Identify which cell holds the provided text, then report its (x, y) central coordinate. 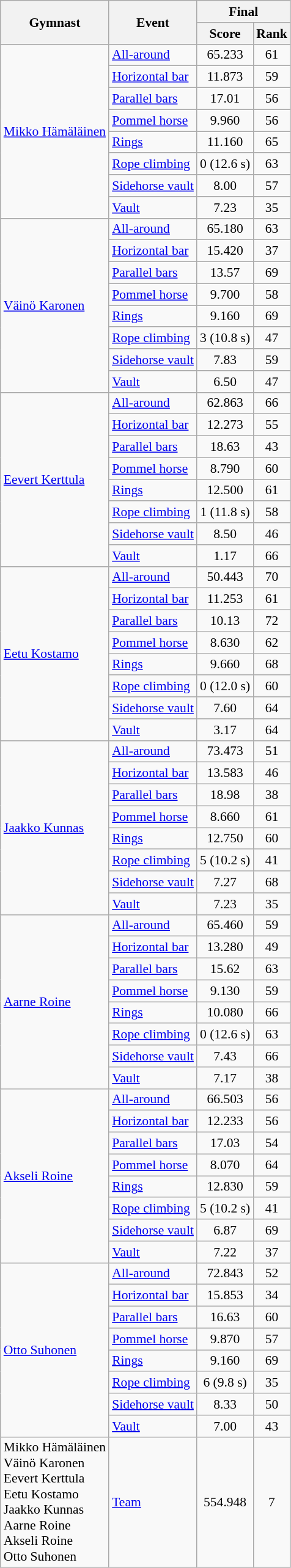
7.43 (225, 1056)
Mikko Hämäläinen Väinö Karonen Eevert Kerttula Eetu Kostamo Jaakko Kunnas Aarne Roine Akseli Roine Otto Suhonen (55, 1502)
65.180 (225, 229)
50.443 (225, 577)
12.830 (225, 1187)
9.960 (225, 120)
Otto Suhonen (55, 1350)
49 (271, 947)
Eevert Kerttula (55, 479)
12.750 (225, 839)
6.87 (225, 1230)
9.870 (225, 1339)
Eetu Kostamo (55, 654)
554.948 (225, 1502)
7.60 (225, 708)
50 (271, 1404)
13.280 (225, 947)
Event (153, 22)
Score (225, 34)
7.83 (225, 360)
62.863 (225, 403)
8.630 (225, 643)
Mikko Hämäläinen (55, 131)
6 (9.8 s) (225, 1383)
65.233 (225, 55)
7.22 (225, 1252)
7.00 (225, 1426)
70 (271, 577)
73.473 (225, 751)
17.03 (225, 1143)
62 (271, 643)
Aarne Roine (55, 1002)
9.700 (225, 294)
8.660 (225, 817)
34 (271, 1296)
66.503 (225, 1099)
Akseli Roine (55, 1175)
8.070 (225, 1165)
7.17 (225, 1078)
8.33 (225, 1404)
13.57 (225, 273)
10.13 (225, 621)
18.63 (225, 447)
51 (271, 751)
15.420 (225, 251)
16.63 (225, 1318)
0 (12.0 s) (225, 687)
11.253 (225, 599)
Gymnast (55, 22)
7 (271, 1502)
54 (271, 1143)
6.50 (225, 382)
12.233 (225, 1121)
9.130 (225, 991)
15.853 (225, 1296)
Rank (271, 34)
12.273 (225, 425)
Final (243, 12)
72 (271, 621)
8.00 (225, 186)
Jaakko Kunnas (55, 827)
3.17 (225, 730)
65 (271, 142)
11.160 (225, 142)
72.843 (225, 1274)
52 (271, 1274)
7.27 (225, 882)
1.17 (225, 556)
8.50 (225, 534)
Team (153, 1502)
15.62 (225, 969)
11.873 (225, 77)
8.790 (225, 469)
Väinö Karonen (55, 305)
3 (10.8 s) (225, 338)
18.98 (225, 795)
9.660 (225, 665)
12.500 (225, 490)
13.583 (225, 773)
10.080 (225, 1013)
1 (11.8 s) (225, 512)
65.460 (225, 925)
17.01 (225, 99)
55 (271, 425)
